Return the (X, Y) coordinate for the center point of the cell that contains the specified text.  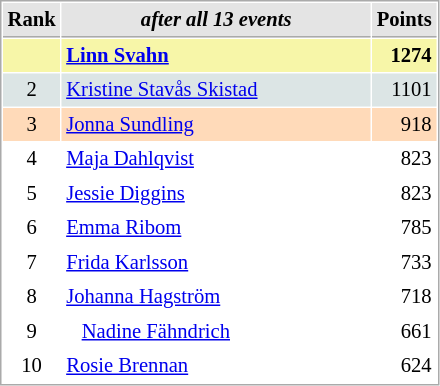
Kristine Stavås Skistad (216, 90)
4 (32, 158)
Jessie Diggins (216, 194)
9 (32, 332)
918 (404, 124)
Frida Karlsson (216, 262)
1101 (404, 90)
5 (32, 194)
1274 (404, 56)
Points (404, 20)
3 (32, 124)
7 (32, 262)
10 (32, 366)
Rosie Brennan (216, 366)
624 (404, 366)
718 (404, 296)
785 (404, 228)
8 (32, 296)
Johanna Hagström (216, 296)
733 (404, 262)
after all 13 events (216, 20)
6 (32, 228)
Emma Ribom (216, 228)
Rank (32, 20)
Maja Dahlqvist (216, 158)
2 (32, 90)
Nadine Fähndrich (216, 332)
Jonna Sundling (216, 124)
661 (404, 332)
Linn Svahn (216, 56)
